Search for the cell housing the specified text and yield its (x, y) center coordinate. 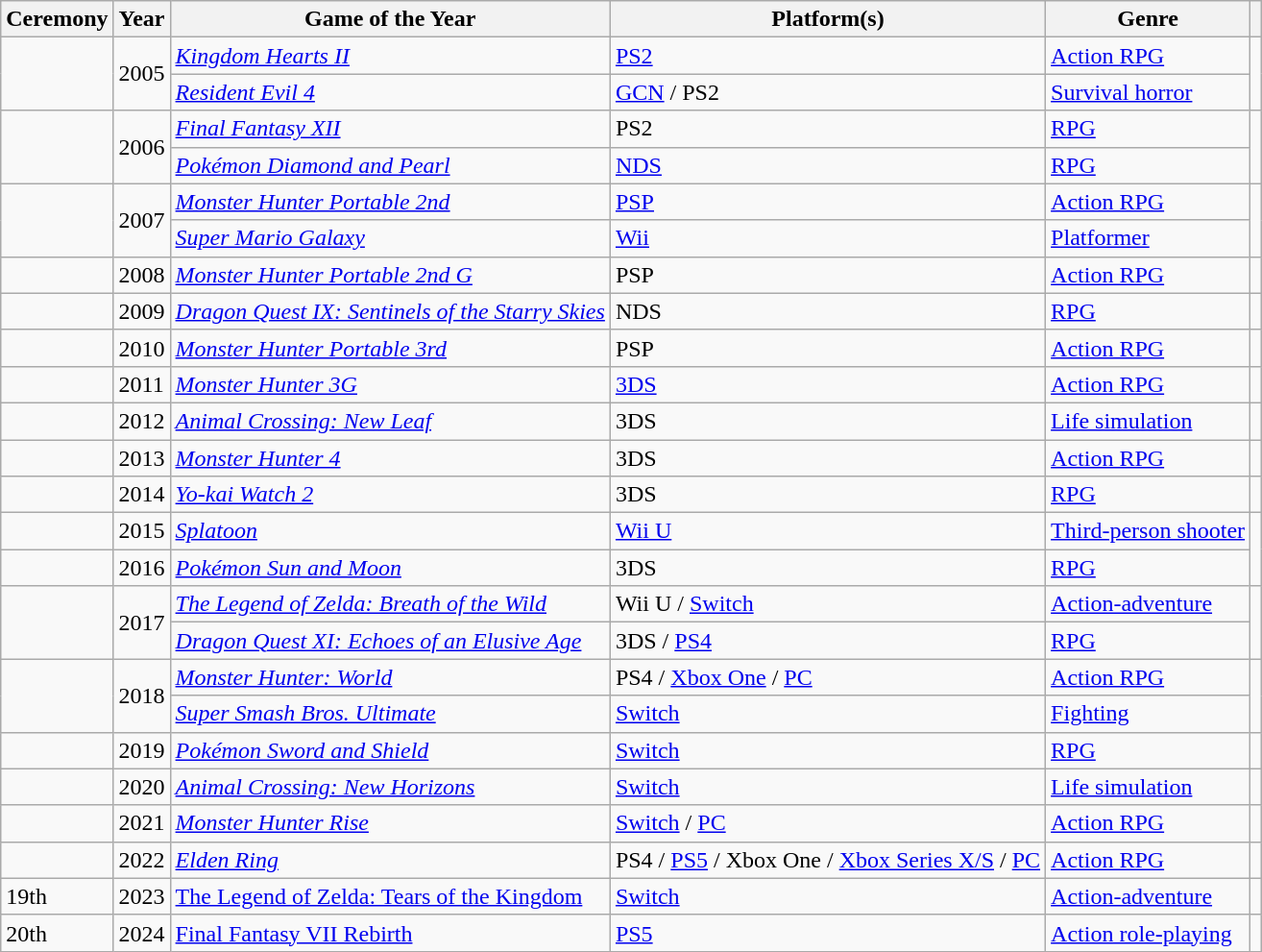
Platformer (1149, 238)
Monster Hunter Rise (390, 823)
Fighting (1149, 714)
2015 (142, 531)
2008 (142, 275)
Animal Crossing: New Horizons (390, 787)
2012 (142, 421)
2017 (142, 622)
Wii (828, 238)
Pokémon Sun and Moon (390, 568)
19th (58, 896)
2024 (142, 933)
20th (58, 933)
Wii U / Switch (828, 604)
GCN / PS2 (828, 92)
2005 (142, 74)
Monster Hunter Portable 2nd (390, 202)
2022 (142, 860)
Animal Crossing: New Leaf (390, 421)
Monster Hunter Portable 2nd G (390, 275)
Wii U (828, 531)
3DS / PS4 (828, 641)
Monster Hunter: World (390, 677)
2010 (142, 348)
Final Fantasy XII (390, 129)
Survival horror (1149, 92)
Dragon Quest IX: Sentinels of the Starry Skies (390, 311)
PS4 / Xbox One / PC (828, 677)
Platform(s) (828, 19)
Splatoon (390, 531)
2020 (142, 787)
Year (142, 19)
Final Fantasy VII Rebirth (390, 933)
2011 (142, 384)
Third-person shooter (1149, 531)
Game of the Year (390, 19)
The Legend of Zelda: Breath of the Wild (390, 604)
Genre (1149, 19)
Yo-kai Watch 2 (390, 495)
PS4 / PS5 / Xbox One / Xbox Series X/S / PC (828, 860)
Kingdom Hearts II (390, 56)
Resident Evil 4 (390, 92)
The Legend of Zelda: Tears of the Kingdom (390, 896)
2014 (142, 495)
Pokémon Diamond and Pearl (390, 165)
2016 (142, 568)
Pokémon Sword and Shield (390, 750)
Super Mario Galaxy (390, 238)
2019 (142, 750)
Super Smash Bros. Ultimate (390, 714)
2009 (142, 311)
2006 (142, 147)
2023 (142, 896)
2007 (142, 220)
Ceremony (58, 19)
Monster Hunter 4 (390, 458)
2013 (142, 458)
Elden Ring (390, 860)
2018 (142, 696)
Dragon Quest XI: Echoes of an Elusive Age (390, 641)
Monster Hunter Portable 3rd (390, 348)
PS5 (828, 933)
2021 (142, 823)
Action role-playing (1149, 933)
Monster Hunter 3G (390, 384)
Switch / PC (828, 823)
